Return [x, y] of the center of cell containing provided text 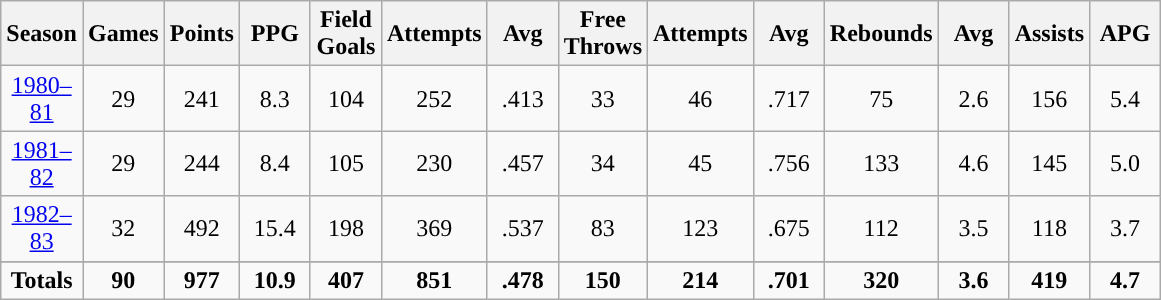
3.5 [974, 228]
8.3 [274, 98]
8.4 [274, 164]
105 [346, 164]
10.9 [274, 280]
5.4 [1126, 98]
.675 [788, 228]
Games [123, 34]
Totals [42, 280]
118 [1049, 228]
4.7 [1126, 280]
Assists [1049, 34]
3.6 [974, 280]
1980–81 [42, 98]
.756 [788, 164]
369 [434, 228]
APG [1126, 34]
104 [346, 98]
851 [434, 280]
112 [881, 228]
.717 [788, 98]
241 [202, 98]
.701 [788, 280]
Rebounds [881, 34]
Field Goals [346, 34]
33 [602, 98]
320 [881, 280]
419 [1049, 280]
.457 [522, 164]
46 [701, 98]
2.6 [974, 98]
4.6 [974, 164]
492 [202, 228]
1982–83 [42, 228]
32 [123, 228]
.537 [522, 228]
150 [602, 280]
1981–82 [42, 164]
123 [701, 228]
145 [1049, 164]
.413 [522, 98]
15.4 [274, 228]
133 [881, 164]
Free Throws [602, 34]
Season [42, 34]
5.0 [1126, 164]
156 [1049, 98]
214 [701, 280]
75 [881, 98]
34 [602, 164]
Points [202, 34]
230 [434, 164]
244 [202, 164]
.478 [522, 280]
407 [346, 280]
977 [202, 280]
83 [602, 228]
252 [434, 98]
PPG [274, 34]
45 [701, 164]
3.7 [1126, 228]
198 [346, 228]
90 [123, 280]
